Return [X, Y] of the center of cell containing provided text 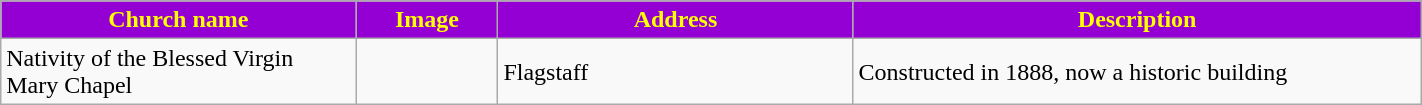
Address [676, 20]
Flagstaff [676, 72]
Description [1137, 20]
Church name [178, 20]
Constructed in 1888, now a historic building [1137, 72]
Nativity of the Blessed Virgin Mary Chapel [178, 72]
Image [427, 20]
